Extract the [X, Y] coordinate from the center of the cell holding the provided text.  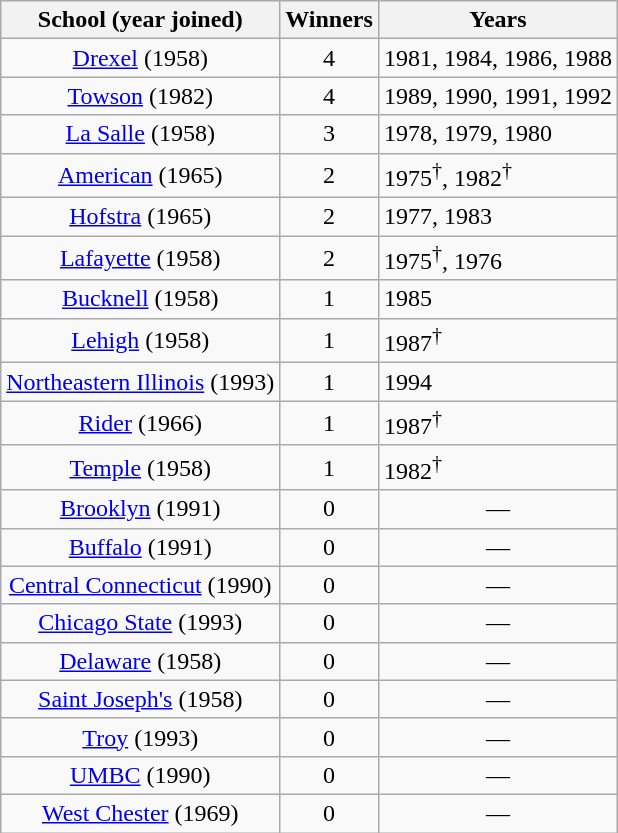
1975†, 1982† [498, 176]
1977, 1983 [498, 217]
La Salle (1958) [140, 134]
Towson (1982) [140, 96]
Lafayette (1958) [140, 258]
Rider (1966) [140, 424]
Hofstra (1965) [140, 217]
1994 [498, 382]
Bucknell (1958) [140, 299]
1989, 1990, 1991, 1992 [498, 96]
Brooklyn (1991) [140, 509]
Winners [330, 20]
School (year joined) [140, 20]
Troy (1993) [140, 737]
West Chester (1969) [140, 813]
Delaware (1958) [140, 661]
1978, 1979, 1980 [498, 134]
Drexel (1958) [140, 58]
Years [498, 20]
Lehigh (1958) [140, 340]
1975†, 1976 [498, 258]
UMBC (1990) [140, 775]
1982† [498, 468]
Northeastern Illinois (1993) [140, 382]
American (1965) [140, 176]
Central Connecticut (1990) [140, 585]
1985 [498, 299]
Chicago State (1993) [140, 623]
Temple (1958) [140, 468]
Saint Joseph's (1958) [140, 699]
3 [330, 134]
1981, 1984, 1986, 1988 [498, 58]
Buffalo (1991) [140, 547]
